Extract the [x, y] coordinate from the center of the cell holding the provided text.  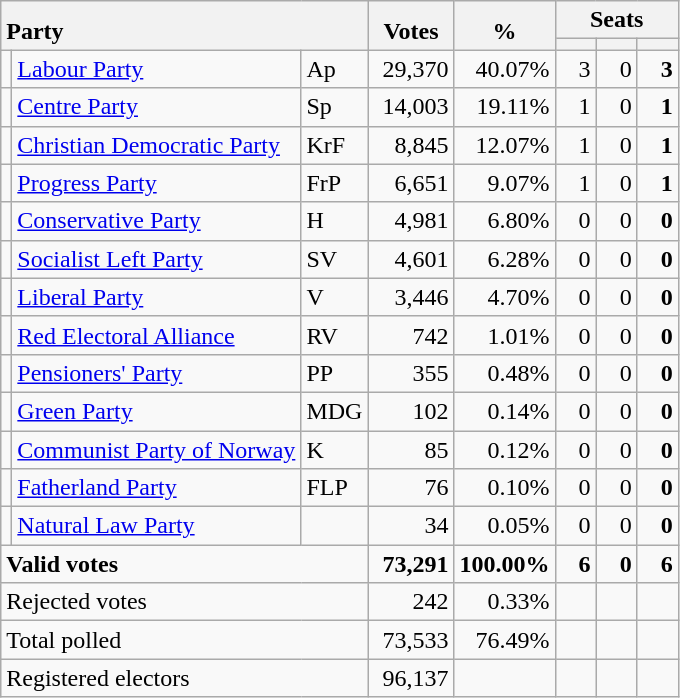
SV [334, 259]
Communist Party of Norway [156, 449]
6,651 [411, 183]
742 [411, 335]
V [334, 297]
Labour Party [156, 69]
RV [334, 335]
34 [411, 526]
3,446 [411, 297]
PP [334, 373]
0.33% [504, 602]
Fatherland Party [156, 488]
102 [411, 411]
FLP [334, 488]
29,370 [411, 69]
KrF [334, 145]
9.07% [504, 183]
6.80% [504, 221]
Total polled [184, 640]
Valid votes [184, 564]
Rejected votes [184, 602]
6.28% [504, 259]
Pensioners' Party [156, 373]
0.48% [504, 373]
Ap [334, 69]
76.49% [504, 640]
100.00% [504, 564]
Party [184, 26]
19.11% [504, 107]
Natural Law Party [156, 526]
4.70% [504, 297]
0.12% [504, 449]
Christian Democratic Party [156, 145]
Votes [411, 26]
12.07% [504, 145]
Sp [334, 107]
96,137 [411, 678]
76 [411, 488]
Progress Party [156, 183]
8,845 [411, 145]
Liberal Party [156, 297]
Green Party [156, 411]
Socialist Left Party [156, 259]
H [334, 221]
Conservative Party [156, 221]
0.05% [504, 526]
355 [411, 373]
73,291 [411, 564]
4,601 [411, 259]
85 [411, 449]
Registered electors [184, 678]
K [334, 449]
1.01% [504, 335]
14,003 [411, 107]
MDG [334, 411]
242 [411, 602]
% [504, 26]
Centre Party [156, 107]
0.10% [504, 488]
73,533 [411, 640]
4,981 [411, 221]
Seats [616, 20]
0.14% [504, 411]
Red Electoral Alliance [156, 335]
40.07% [504, 69]
FrP [334, 183]
